Scan for the cell matching the given text and deliver its (X, Y) coordinate at center. 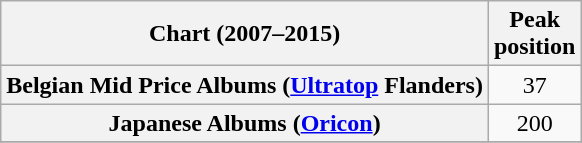
Peakposition (534, 34)
Japanese Albums (Oricon) (245, 123)
37 (534, 85)
Chart (2007–2015) (245, 34)
Belgian Mid Price Albums (Ultratop Flanders) (245, 85)
200 (534, 123)
